Extract the [x, y] coordinate from the center of the cell holding the provided text.  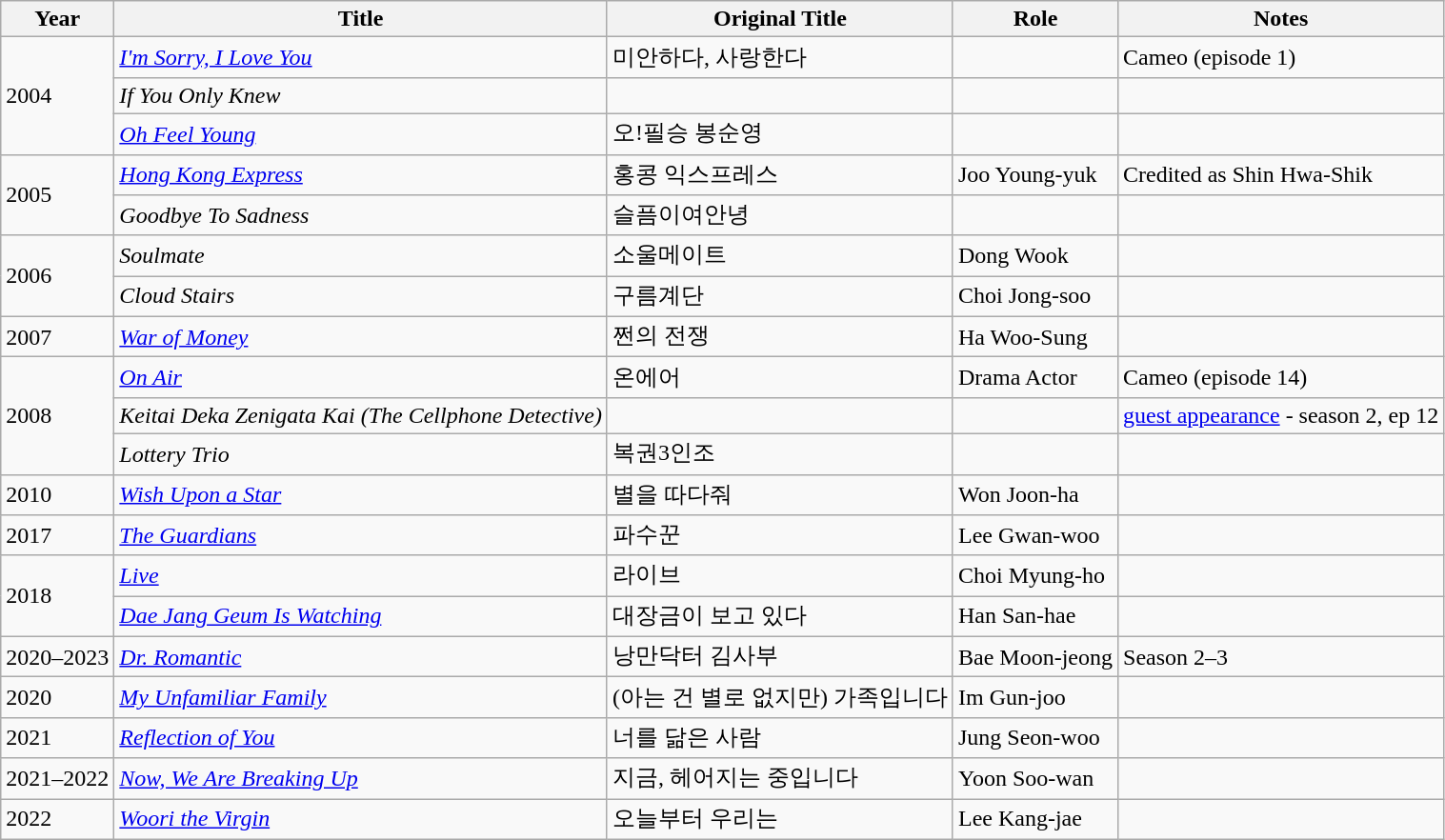
쩐의 전쟁 [779, 337]
Won Joon-ha [1034, 495]
Choi Jong-soo [1034, 297]
미안하다, 사랑한다 [779, 57]
Cameo (episode 14) [1281, 377]
(아는 건 별로 없지만) 가족입니다 [779, 697]
2006 [57, 276]
Goodbye To Sadness [361, 215]
Original Title [779, 19]
Im Gun-joo [1034, 697]
Year [57, 19]
Title [361, 19]
2021–2022 [57, 779]
구름계단 [779, 297]
Lee Gwan-woo [1034, 535]
Woori the Virgin [361, 819]
Lee Kang-jae [1034, 819]
Reflection of You [361, 737]
홍콩 익스프레스 [779, 175]
Choi Myung-ho [1034, 575]
지금, 헤어지는 중입니다 [779, 779]
War of Money [361, 337]
대장금이 보고 있다 [779, 617]
Ha Woo-Sung [1034, 337]
Dong Wook [1034, 255]
I'm Sorry, I Love You [361, 57]
오!필승 봉순영 [779, 133]
My Unfamiliar Family [361, 697]
Season 2–3 [1281, 657]
2004 [57, 95]
Dr. Romantic [361, 657]
너를 닮은 사람 [779, 737]
2008 [57, 415]
Wish Upon a Star [361, 495]
Bae Moon-jeong [1034, 657]
2020 [57, 697]
Dae Jang Geum Is Watching [361, 617]
Han San-hae [1034, 617]
오늘부터 우리는 [779, 819]
2018 [57, 596]
슬픔이여안녕 [779, 215]
복권3인조 [779, 453]
If You Only Knew [361, 95]
Cameo (episode 1) [1281, 57]
Soulmate [361, 255]
Notes [1281, 19]
Role [1034, 19]
On Air [361, 377]
2005 [57, 194]
Live [361, 575]
2020–2023 [57, 657]
2010 [57, 495]
Hong Kong Express [361, 175]
별을 따다줘 [779, 495]
guest appearance - season 2, ep 12 [1281, 415]
2007 [57, 337]
Joo Young-yuk [1034, 175]
Jung Seon-woo [1034, 737]
Drama Actor [1034, 377]
Credited as Shin Hwa-Shik [1281, 175]
라이브 [779, 575]
파수꾼 [779, 535]
2021 [57, 737]
2022 [57, 819]
소울메이트 [779, 255]
Now, We Are Breaking Up [361, 779]
Cloud Stairs [361, 297]
Keitai Deka Zenigata Kai (The Cellphone Detective) [361, 415]
낭만닥터 김사부 [779, 657]
Yoon Soo-wan [1034, 779]
The Guardians [361, 535]
2017 [57, 535]
온에어 [779, 377]
Oh Feel Young [361, 133]
Lottery Trio [361, 453]
